Determine the [x, y] coordinate at the center of the cell enclosing the given text.  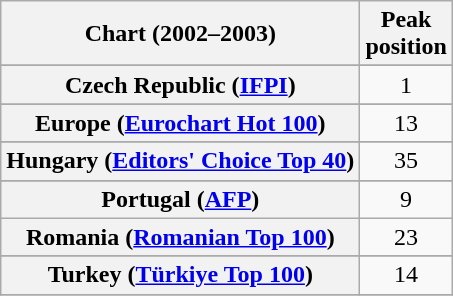
Romania (Romanian Top 100) [180, 237]
1 [406, 85]
Chart (2002–2003) [180, 34]
Peakposition [406, 34]
Portugal (AFP) [180, 199]
Czech Republic (IFPI) [180, 85]
13 [406, 123]
Hungary (Editors' Choice Top 40) [180, 161]
9 [406, 199]
14 [406, 275]
Europe (Eurochart Hot 100) [180, 123]
35 [406, 161]
Turkey (Türkiye Top 100) [180, 275]
23 [406, 237]
